Identify which cell holds the provided text, then report its [X, Y] central coordinate. 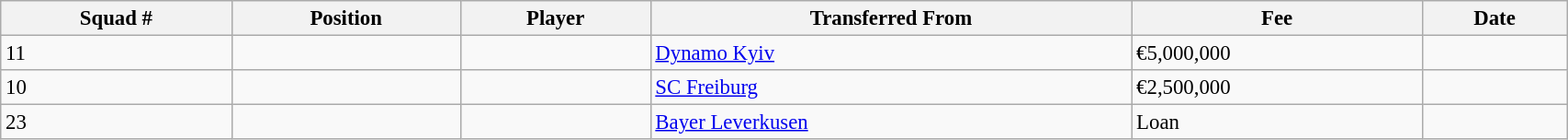
Squad # [116, 18]
Position [345, 18]
Date [1494, 18]
11 [116, 53]
Transferred From [891, 18]
23 [116, 122]
Player [555, 18]
Loan [1277, 122]
Dynamo Kyiv [891, 53]
Fee [1277, 18]
10 [116, 87]
€2,500,000 [1277, 87]
SC Freiburg [891, 87]
Bayer Leverkusen [891, 122]
€5,000,000 [1277, 53]
